Capture the cell that displays the provided text and extract its (X, Y) central coordinate. 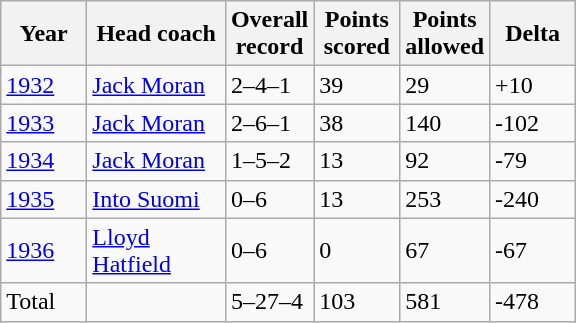
140 (445, 123)
-478 (533, 302)
-102 (533, 123)
2–4–1 (269, 85)
-67 (533, 250)
38 (357, 123)
0 (357, 250)
2–6–1 (269, 123)
1934 (44, 161)
-240 (533, 199)
Year (44, 34)
Overall record (269, 34)
1–5–2 (269, 161)
253 (445, 199)
1936 (44, 250)
581 (445, 302)
103 (357, 302)
Delta (533, 34)
Lloyd Hatfield (156, 250)
Total (44, 302)
Into Suomi (156, 199)
1935 (44, 199)
29 (445, 85)
-79 (533, 161)
Head coach (156, 34)
5–27–4 (269, 302)
67 (445, 250)
92 (445, 161)
1933 (44, 123)
+10 (533, 85)
39 (357, 85)
1932 (44, 85)
Points allowed (445, 34)
Points scored (357, 34)
